Capture the cell that displays the provided text and extract its (X, Y) central coordinate. 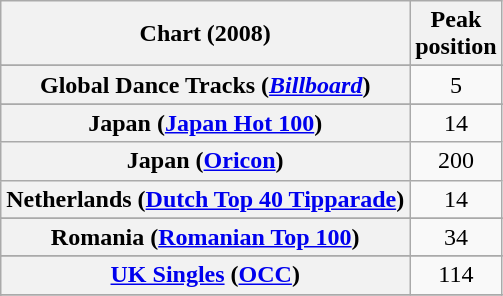
Chart (2008) (206, 34)
Japan (Japan Hot 100) (206, 123)
UK Singles (OCC) (206, 275)
200 (456, 161)
114 (456, 275)
34 (456, 237)
Japan (Oricon) (206, 161)
Netherlands (Dutch Top 40 Tipparade) (206, 199)
5 (456, 85)
Global Dance Tracks (Billboard) (206, 85)
Romania (Romanian Top 100) (206, 237)
Peakposition (456, 34)
